Detect which cell encompasses the target text, then output its (X, Y) center coordinate. 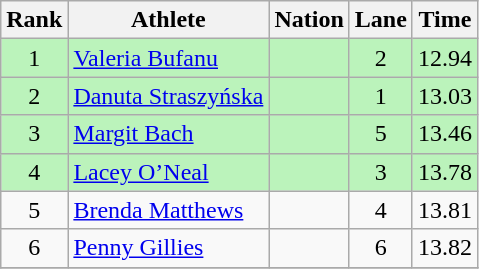
Rank (34, 20)
Lacey O’Neal (168, 172)
13.03 (444, 96)
13.82 (444, 248)
Brenda Matthews (168, 210)
Nation (309, 20)
Margit Bach (168, 134)
Danuta Straszyńska (168, 96)
13.78 (444, 172)
13.81 (444, 210)
Lane (380, 20)
12.94 (444, 58)
Penny Gillies (168, 248)
Valeria Bufanu (168, 58)
13.46 (444, 134)
Athlete (168, 20)
Time (444, 20)
